Extract the (x, y) coordinate from the center of the cell holding the provided text.  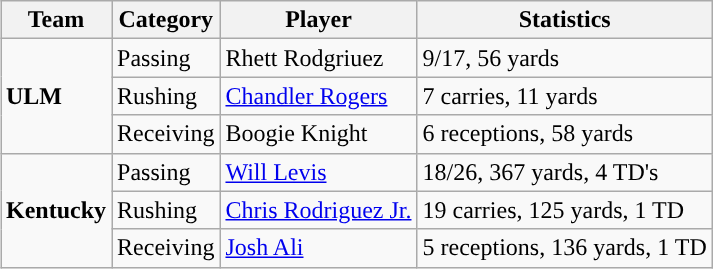
9/17, 56 yards (564, 58)
18/26, 367 yards, 4 TD's (564, 172)
Player (318, 20)
6 receptions, 58 yards (564, 134)
Rhett Rodgriuez (318, 58)
ULM (56, 96)
19 carries, 125 yards, 1 TD (564, 210)
5 receptions, 136 yards, 1 TD (564, 248)
Statistics (564, 20)
Team (56, 20)
Category (166, 20)
Chandler Rogers (318, 96)
7 carries, 11 yards (564, 96)
Josh Ali (318, 248)
Kentucky (56, 210)
Will Levis (318, 172)
Chris Rodriguez Jr. (318, 210)
Boogie Knight (318, 134)
